Output the [x, y] coordinate of the center of the cell containing the given text.  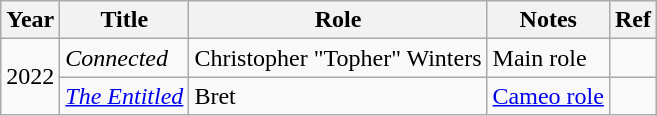
Connected [124, 58]
Year [30, 20]
Title [124, 20]
Notes [548, 20]
2022 [30, 77]
The Entitled [124, 96]
Christopher "Topher" Winters [338, 58]
Main role [548, 58]
Role [338, 20]
Bret [338, 96]
Ref [632, 20]
Cameo role [548, 96]
